Locate the cell with the specified text and output its [x, y] center coordinate. 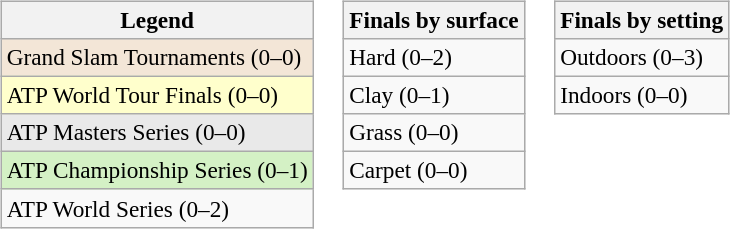
ATP World Tour Finals (0–0) [157, 95]
Finals by surface [434, 20]
Grass (0–0) [434, 133]
ATP World Series (0–2) [157, 208]
Carpet (0–0) [434, 171]
ATP Championship Series (0–1) [157, 171]
Hard (0–2) [434, 57]
Finals by setting [642, 20]
Outdoors (0–3) [642, 57]
Indoors (0–0) [642, 95]
Grand Slam Tournaments (0–0) [157, 57]
Clay (0–1) [434, 95]
Legend [157, 20]
ATP Masters Series (0–0) [157, 133]
